Capture the cell that displays the provided text and extract its (X, Y) central coordinate. 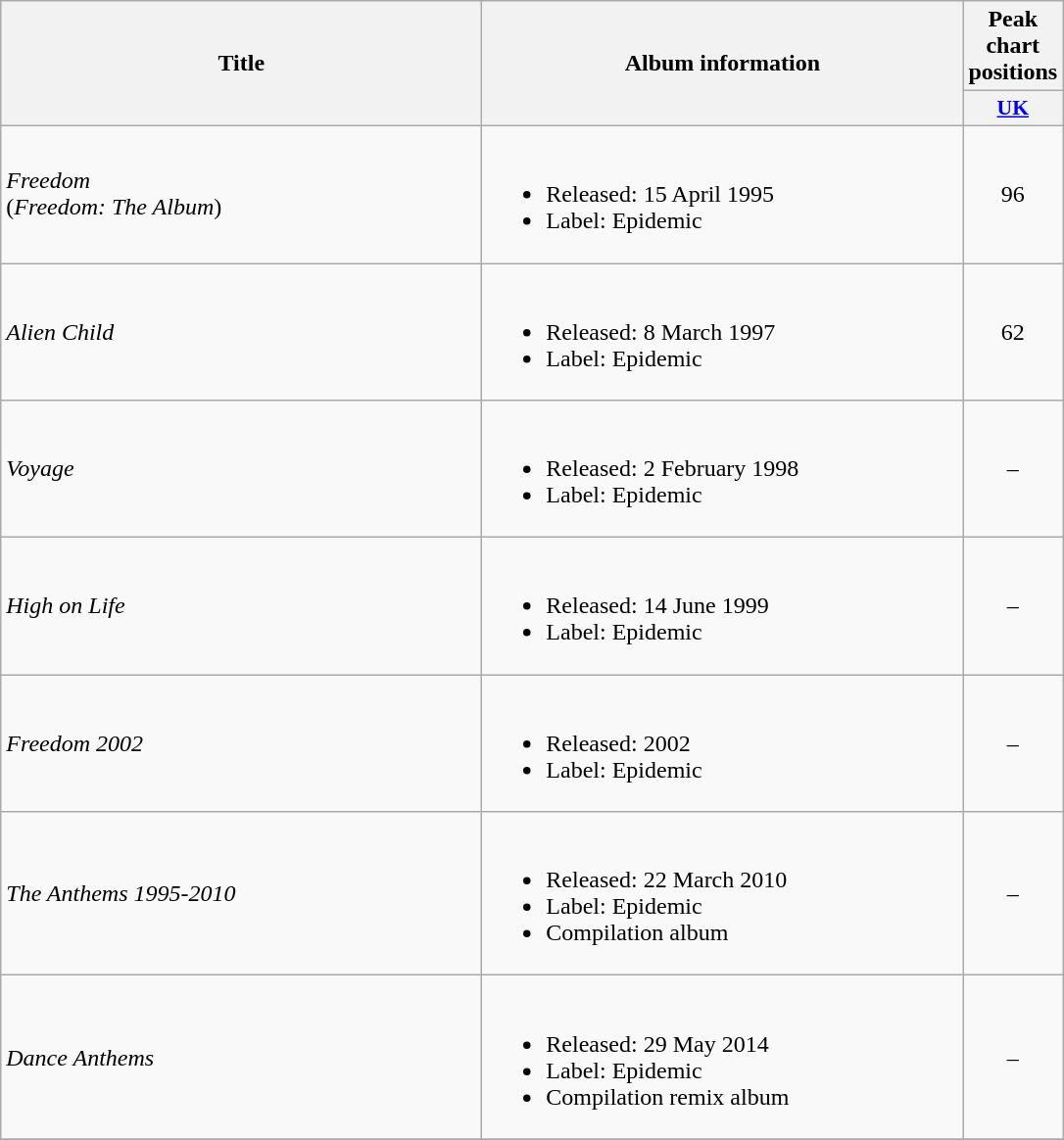
High on Life (241, 606)
Released: 8 March 1997Label: Epidemic (723, 331)
Freedom(Freedom: The Album) (241, 194)
Peak chart positions (1013, 46)
Alien Child (241, 331)
Released: 2 February 1998Label: Epidemic (723, 469)
Released: 29 May 2014Label: EpidemicCompilation remix album (723, 1058)
UK (1013, 109)
Released: 22 March 2010Label: EpidemicCompilation album (723, 893)
Dance Anthems (241, 1058)
The Anthems 1995-2010 (241, 893)
96 (1013, 194)
Title (241, 64)
62 (1013, 331)
Released: 14 June 1999Label: Epidemic (723, 606)
Released: 2002Label: Epidemic (723, 743)
Album information (723, 64)
Voyage (241, 469)
Freedom 2002 (241, 743)
Released: 15 April 1995Label: Epidemic (723, 194)
